Output the (x, y) coordinate of the center of the cell containing the given text.  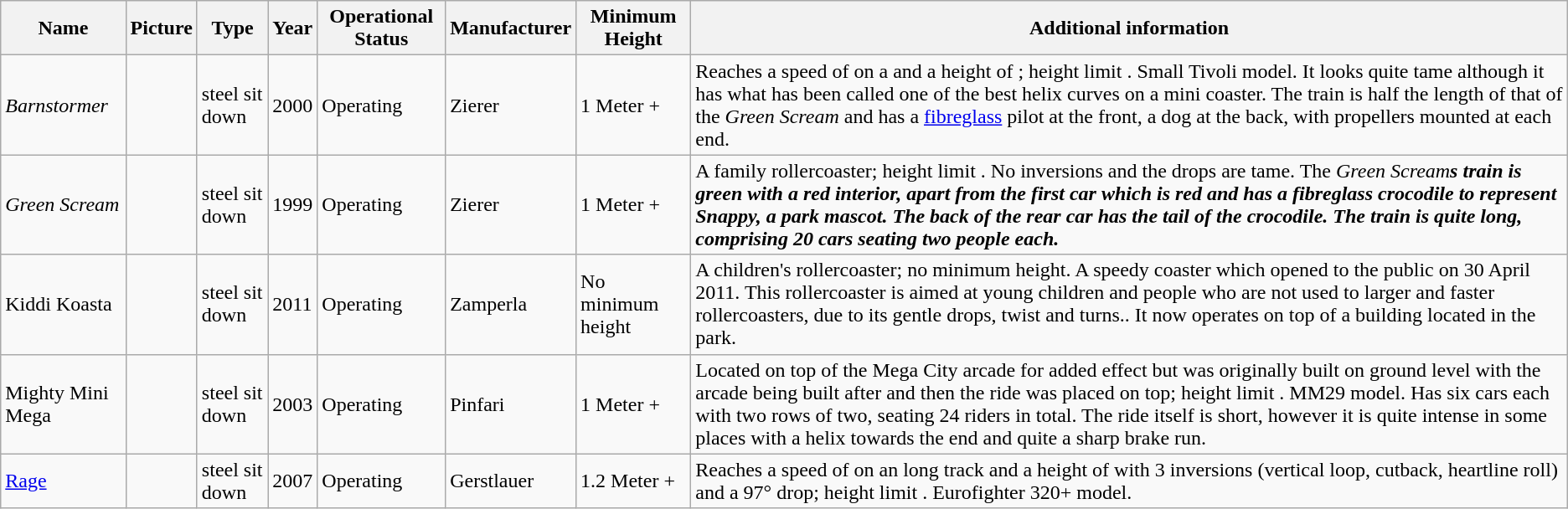
Minimum Height (633, 28)
2000 (293, 105)
2003 (293, 404)
Type (232, 28)
Pinfari (511, 404)
Manufacturer (511, 28)
1999 (293, 204)
No minimum height (633, 305)
Gerstlauer (511, 481)
Year (293, 28)
Rage (64, 481)
Name (64, 28)
Additional information (1129, 28)
Green Scream (64, 204)
Barnstormer (64, 105)
1.2 Meter + (633, 481)
Mighty Mini Mega (64, 404)
Kiddi Koasta (64, 305)
2011 (293, 305)
Picture (161, 28)
Zamperla (511, 305)
Operational Status (382, 28)
2007 (293, 481)
